Return the [X, Y] coordinate for the center point of the cell that contains the specified text.  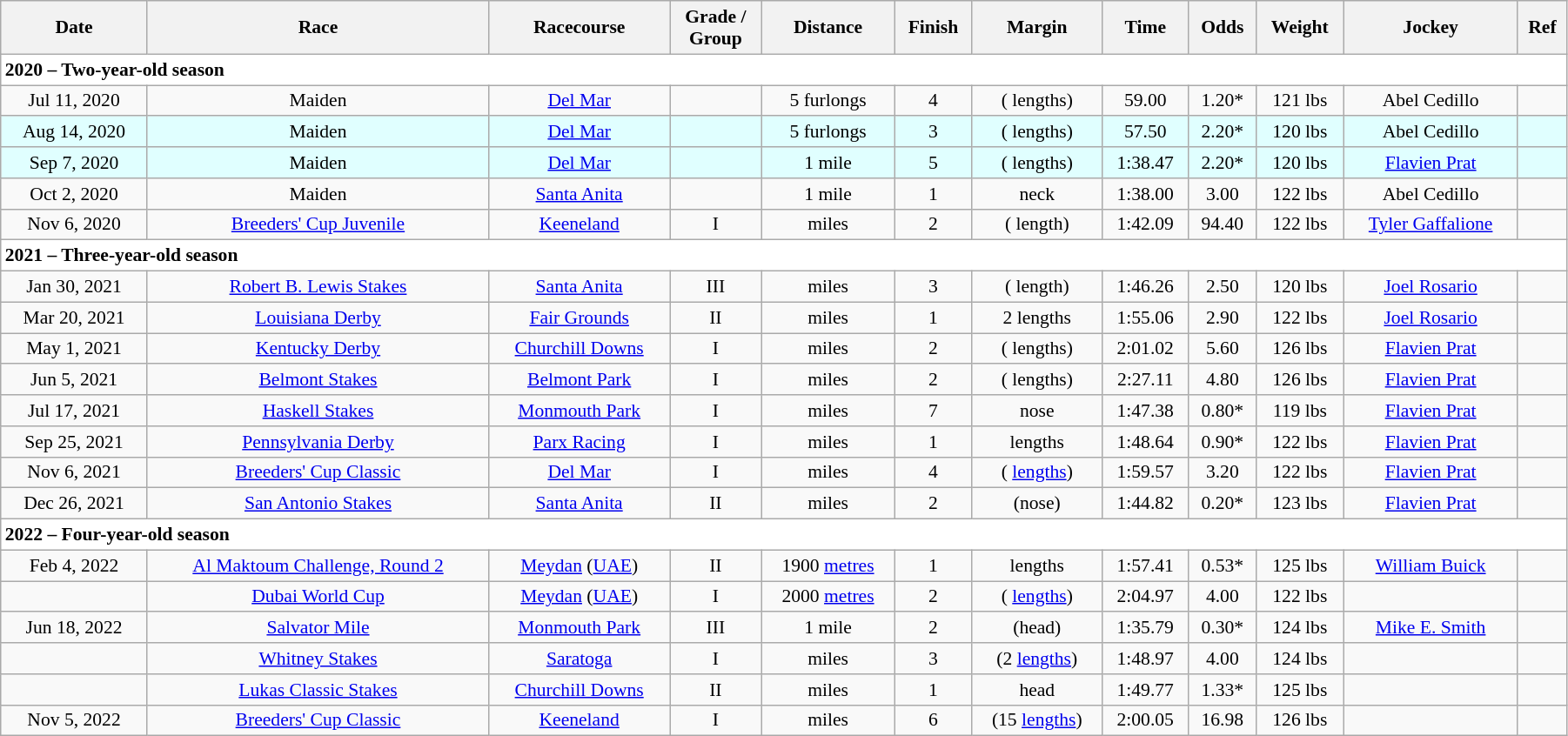
1:38.00 [1145, 194]
0.90* [1223, 442]
4.80 [1223, 380]
0.53* [1223, 565]
5.60 [1223, 349]
Aug 14, 2020 [75, 132]
Belmont Stakes [318, 380]
57.50 [1145, 132]
1:35.79 [1145, 628]
Weight [1300, 28]
16.98 [1223, 720]
(head) [1037, 628]
1:44.82 [1145, 504]
head [1037, 690]
Margin [1037, 28]
Ref [1542, 28]
neck [1037, 194]
1:55.06 [1145, 318]
nose [1037, 411]
3.20 [1223, 472]
Mar 20, 2021 [75, 318]
1:42.09 [1145, 224]
Parx Racing [580, 442]
2.50 [1223, 287]
2000 metres [828, 597]
Finish [933, 28]
Mike E. Smith [1431, 628]
Time [1145, 28]
Odds [1223, 28]
Sep 7, 2020 [75, 163]
Nov 6, 2021 [75, 472]
1:47.38 [1145, 411]
2 lengths [1037, 318]
Kentucky Derby [318, 349]
Robert B. Lewis Stakes [318, 287]
Dubai World Cup [318, 597]
123 lbs [1300, 504]
Feb 4, 2022 [75, 565]
Saratoga [580, 659]
Whitney Stakes [318, 659]
2.90 [1223, 318]
Fair Grounds [580, 318]
Nov 6, 2020 [75, 224]
1900 metres [828, 565]
(2 lengths) [1037, 659]
Jul 11, 2020 [75, 101]
Pennsylvania Derby [318, 442]
Haskell Stakes [318, 411]
Jockey [1431, 28]
Salvator Mile [318, 628]
2020 – Two-year-old season [784, 70]
Racecourse [580, 28]
59.00 [1145, 101]
Belmont Park [580, 380]
(nose) [1037, 504]
0.20* [1223, 504]
3.00 [1223, 194]
Race [318, 28]
Distance [828, 28]
1:57.41 [1145, 565]
7 [933, 411]
119 lbs [1300, 411]
(15 lengths) [1037, 720]
Jun 5, 2021 [75, 380]
5 [933, 163]
2:04.97 [1145, 597]
William Buick [1431, 565]
1:59.57 [1145, 472]
1:46.26 [1145, 287]
Dec 26, 2021 [75, 504]
May 1, 2021 [75, 349]
Al Maktoum Challenge, Round 2 [318, 565]
Jan 30, 2021 [75, 287]
Oct 2, 2020 [75, 194]
1:49.77 [1145, 690]
1.20* [1223, 101]
Lukas Classic Stakes [318, 690]
0.30* [1223, 628]
1:48.64 [1145, 442]
Jun 18, 2022 [75, 628]
2:27.11 [1145, 380]
Grade /Group [715, 28]
Sep 25, 2021 [75, 442]
Tyler Gaffalione [1431, 224]
121 lbs [1300, 101]
1:48.97 [1145, 659]
2022 – Four-year-old season [784, 535]
San Antonio Stakes [318, 504]
Louisiana Derby [318, 318]
2021 – Three-year-old season [784, 256]
94.40 [1223, 224]
0.80* [1223, 411]
Jul 17, 2021 [75, 411]
2:01.02 [1145, 349]
2:00.05 [1145, 720]
6 [933, 720]
1.33* [1223, 690]
1:38.47 [1145, 163]
Nov 5, 2022 [75, 720]
Breeders' Cup Juvenile [318, 224]
Date [75, 28]
